Locate the cell with the specified text and output its (x, y) center coordinate. 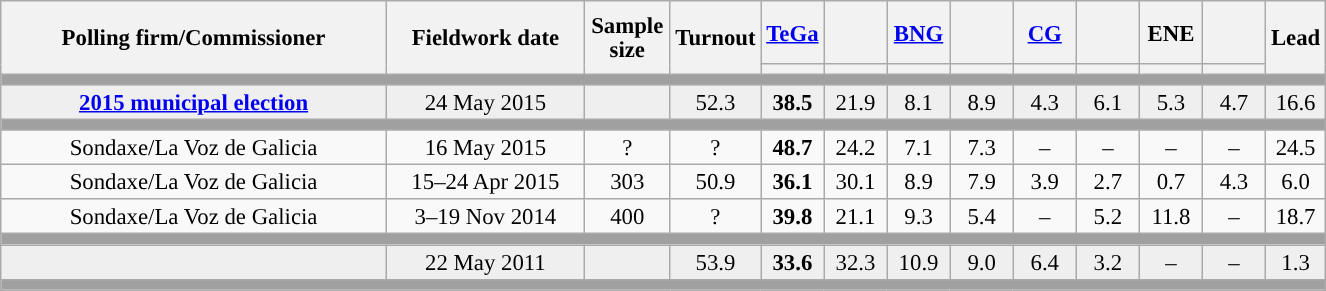
6.0 (1296, 182)
Fieldwork date (485, 38)
7.3 (982, 148)
Polling firm/Commissioner (194, 38)
Turnout (716, 38)
21.9 (856, 102)
9.3 (918, 218)
50.9 (716, 182)
Sample size (627, 38)
5.4 (982, 218)
11.8 (1170, 218)
BNG (918, 32)
24.2 (856, 148)
48.7 (792, 148)
24 May 2015 (485, 102)
6.1 (1108, 102)
8.1 (918, 102)
53.9 (716, 262)
32.3 (856, 262)
16 May 2015 (485, 148)
5.3 (1170, 102)
4.7 (1234, 102)
52.3 (716, 102)
2.7 (1108, 182)
38.5 (792, 102)
36.1 (792, 182)
5.2 (1108, 218)
CG (1044, 32)
39.8 (792, 218)
1.3 (1296, 262)
TeGa (792, 32)
303 (627, 182)
6.4 (1044, 262)
3–19 Nov 2014 (485, 218)
7.1 (918, 148)
16.6 (1296, 102)
24.5 (1296, 148)
Lead (1296, 38)
15–24 Apr 2015 (485, 182)
10.9 (918, 262)
22 May 2011 (485, 262)
3.9 (1044, 182)
400 (627, 218)
3.2 (1108, 262)
7.9 (982, 182)
9.0 (982, 262)
0.7 (1170, 182)
18.7 (1296, 218)
ENE (1170, 32)
21.1 (856, 218)
33.6 (792, 262)
2015 municipal election (194, 102)
30.1 (856, 182)
